Search for the cell housing the specified text and yield its (x, y) center coordinate. 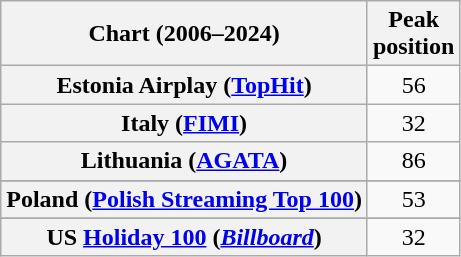
56 (413, 85)
Lithuania (AGATA) (184, 161)
86 (413, 161)
Chart (2006–2024) (184, 34)
Poland (Polish Streaming Top 100) (184, 199)
Peakposition (413, 34)
US Holiday 100 (Billboard) (184, 237)
Estonia Airplay (TopHit) (184, 85)
53 (413, 199)
Italy (FIMI) (184, 123)
